Provide the [x, y] coordinate of the cell's center where the given text is located.  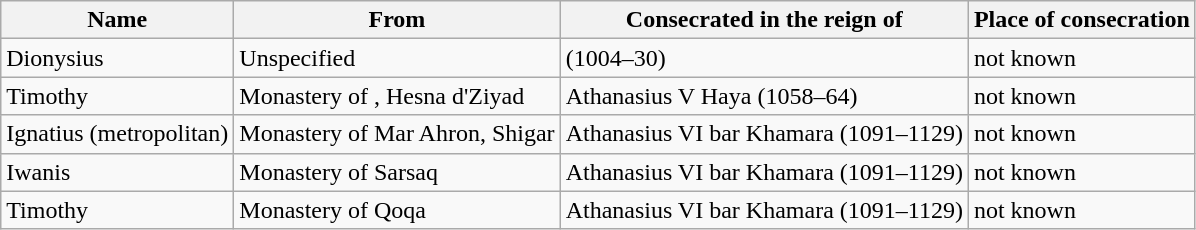
Monastery of Qoqa [397, 210]
Ignatius (metropolitan) [118, 134]
Consecrated in the reign of [764, 20]
Unspecified [397, 58]
Place of consecration [1082, 20]
Iwanis [118, 172]
Athanasius V Haya (1058–64) [764, 96]
Name [118, 20]
Monastery of , Hesna d'Ziyad [397, 96]
(1004–30) [764, 58]
Dionysius [118, 58]
Monastery of Sarsaq [397, 172]
From [397, 20]
Monastery of Mar Ahron, Shigar [397, 134]
